Determine the [x, y] coordinate at the center of the cell enclosing the given text.  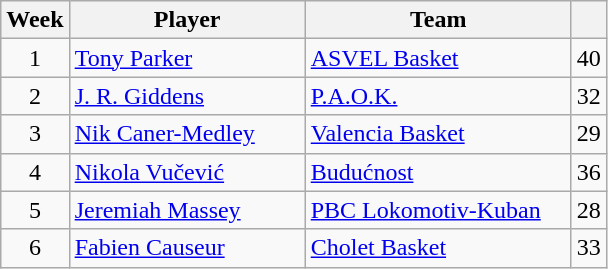
36 [588, 172]
P.A.O.K. [438, 96]
Tony Parker [187, 58]
Valencia Basket [438, 134]
Jeremiah Massey [187, 210]
40 [588, 58]
Cholet Basket [438, 248]
33 [588, 248]
1 [35, 58]
Nik Caner-Medley [187, 134]
Budućnost [438, 172]
6 [35, 248]
Week [35, 20]
ASVEL Basket [438, 58]
28 [588, 210]
PBC Lokomotiv-Kuban [438, 210]
Player [187, 20]
29 [588, 134]
J. R. Giddens [187, 96]
4 [35, 172]
Fabien Causeur [187, 248]
3 [35, 134]
32 [588, 96]
5 [35, 210]
Nikola Vučević [187, 172]
Team [438, 20]
2 [35, 96]
